Find where the given text appears and provide that cell's center as (X, Y) coordinate. 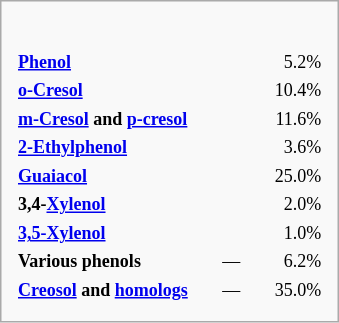
Creosol and homologs (116, 291)
3,5-Xylenol (116, 233)
3,4-Xylenol (116, 205)
Phenol (116, 63)
2-Ethylphenol (116, 148)
6.2% (298, 262)
o-Cresol (116, 91)
25.0% (298, 177)
11.6% (298, 119)
Various phenols (116, 262)
3.6% (298, 148)
10.4% (298, 91)
Guaiacol (116, 177)
1.0% (298, 233)
35.0% (298, 291)
m-Cresol and p-cresol (116, 119)
5.2% (298, 63)
2.0% (298, 205)
